From the cell containing the given text, extract its center point as (X, Y) coordinate. 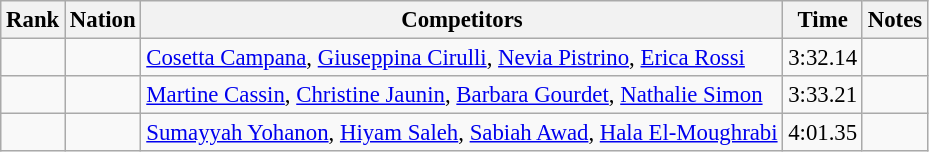
Rank (33, 20)
Nation (103, 20)
Sumayyah Yohanon, Hiyam Saleh, Sabiah Awad, Hala El-Moughrabi (462, 133)
Notes (894, 20)
3:33.21 (823, 95)
Martine Cassin, Christine Jaunin, Barbara Gourdet, Nathalie Simon (462, 95)
3:32.14 (823, 58)
Time (823, 20)
4:01.35 (823, 133)
Cosetta Campana, Giuseppina Cirulli, Nevia Pistrino, Erica Rossi (462, 58)
Competitors (462, 20)
